Search for the cell housing the specified text and yield its [x, y] center coordinate. 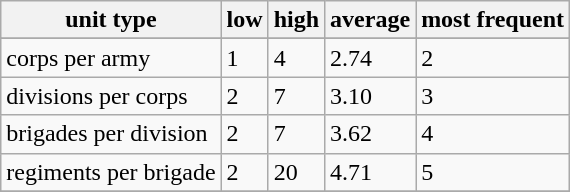
3.62 [370, 134]
divisions per corps [111, 96]
3 [493, 96]
3.10 [370, 96]
5 [493, 172]
low [244, 20]
corps per army [111, 58]
regiments per brigade [111, 172]
2.74 [370, 58]
20 [296, 172]
most frequent [493, 20]
1 [244, 58]
average [370, 20]
brigades per division [111, 134]
unit type [111, 20]
high [296, 20]
4.71 [370, 172]
